Determine the (x, y) coordinate at the center of the cell enclosing the given text.  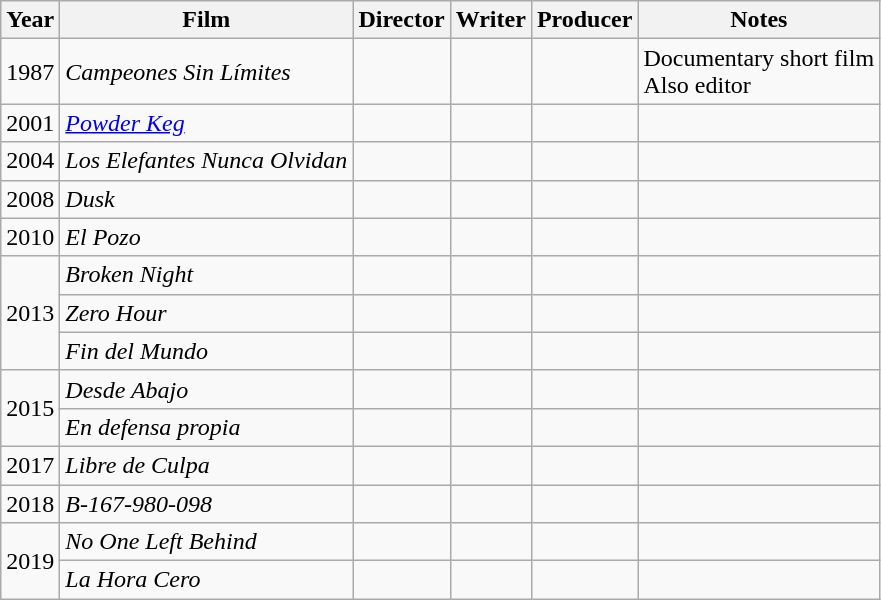
Desde Abajo (206, 389)
Zero Hour (206, 313)
2008 (30, 199)
2018 (30, 503)
Libre de Culpa (206, 465)
Producer (584, 20)
2001 (30, 123)
Writer (490, 20)
Broken Night (206, 275)
El Pozo (206, 237)
2015 (30, 408)
2013 (30, 313)
Year (30, 20)
Film (206, 20)
Fin del Mundo (206, 351)
2017 (30, 465)
Notes (759, 20)
Powder Keg (206, 123)
Los Elefantes Nunca Olvidan (206, 161)
2010 (30, 237)
La Hora Cero (206, 580)
2004 (30, 161)
2019 (30, 561)
Dusk (206, 199)
Documentary short filmAlso editor (759, 72)
En defensa propia (206, 427)
1987 (30, 72)
Campeones Sin Límites (206, 72)
B-167-980-098 (206, 503)
No One Left Behind (206, 542)
Director (402, 20)
